Provide the (x, y) coordinate of the cell's center where the given text is located.  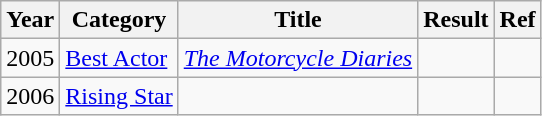
Best Actor (119, 58)
Rising Star (119, 96)
Title (298, 20)
Category (119, 20)
Year (30, 20)
2005 (30, 58)
2006 (30, 96)
Result (456, 20)
The Motorcycle Diaries (298, 58)
Ref (518, 20)
